Search for the cell housing the specified text and yield its (X, Y) center coordinate. 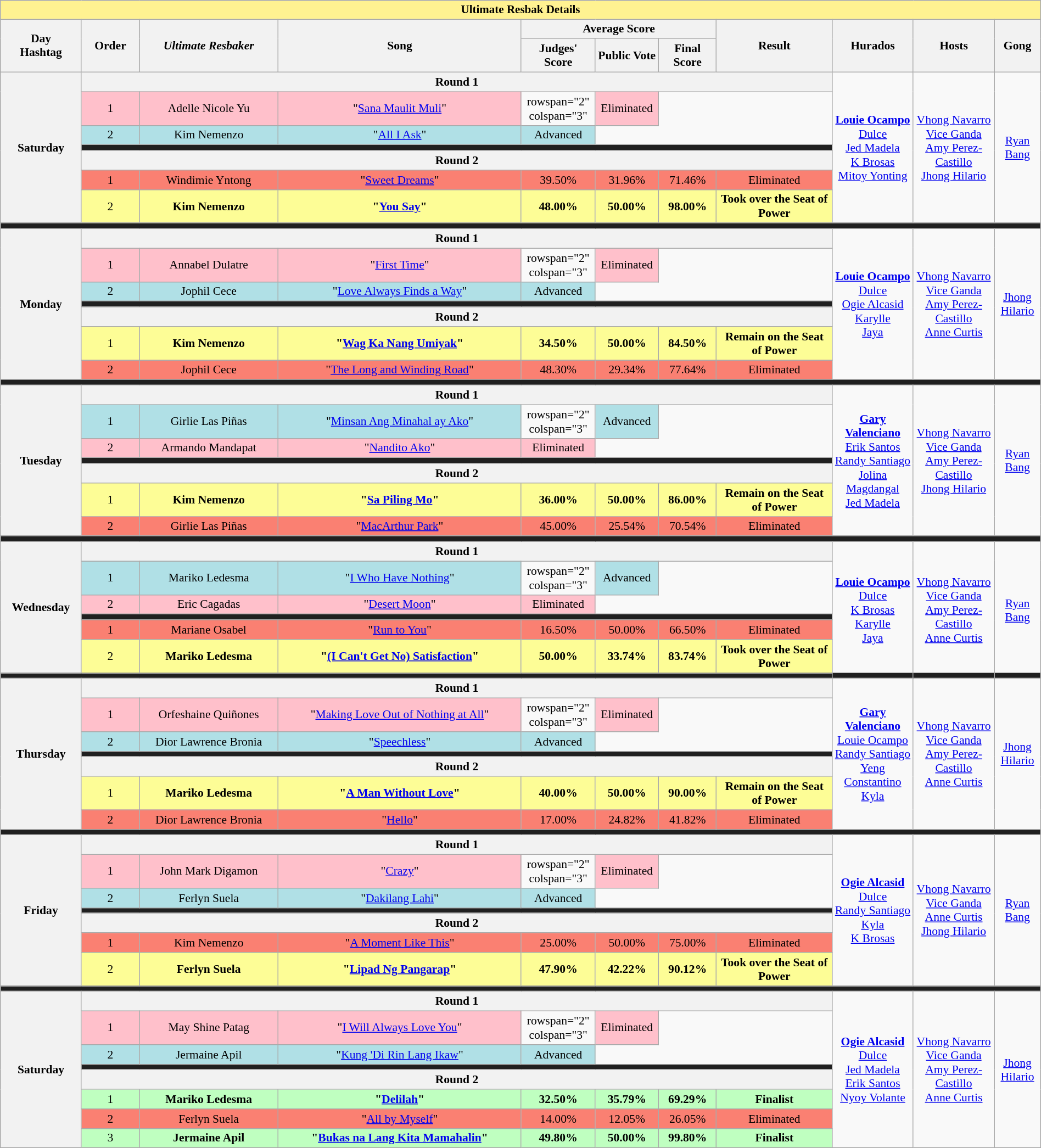
66.50% (687, 630)
Eric Cagadas (209, 605)
70.54% (687, 527)
"Hello" (400, 820)
"Making Love Out of Nothing at All" (400, 715)
48.00% (558, 206)
41.82% (687, 820)
Ultimate Resbaker (209, 46)
"The Long and Winding Road" (400, 370)
31.96% (627, 180)
"Wag Ka Nang Umiyak" (400, 344)
14.00% (558, 1119)
Ogie AlcasidDulceRandy SantiagoKylaK Brosas (873, 910)
"Love Always Finds a Way" (400, 292)
"(I Can't Get No) Satisfaction" (400, 657)
John Mark Digamon (209, 872)
47.90% (558, 970)
Judges' Score (558, 56)
Gong (1017, 46)
Ogie AlcasidDulceJed MadelaErik SantosNyoy Volante (873, 1069)
"Sweet Dreams" (400, 180)
"MacArthur Park" (400, 527)
Gary ValencianoErik SantosRandy SantiagoJolina MagdangalJed Madela (873, 461)
Final Score (687, 56)
"First Time" (400, 265)
Windimie Yntong (209, 180)
Average Score (619, 29)
Orfeshaine Quiñones (209, 715)
"I Who Have Nothing" (400, 578)
"Delilah" (400, 1099)
24.82% (627, 820)
Order (110, 46)
32.50% (558, 1099)
86.00% (687, 500)
Gary ValencianoLouie OcampoRandy SantiagoYeng ConstantinoKyla (873, 754)
Result (774, 46)
Hurados (873, 46)
Louie OcampoDulceK BrosasKarylleJaya (873, 611)
25.54% (627, 527)
Hosts (954, 46)
Thursday (41, 754)
98.00% (687, 206)
May Shine Patag (209, 1028)
Armando Mandapat (209, 449)
DayHashtag (41, 46)
75.00% (687, 943)
"Sana Maulit Muli" (400, 109)
"You Say" (400, 206)
"Speechless" (400, 742)
84.50% (687, 344)
33.74% (627, 657)
Song (400, 46)
"Run to You" (400, 630)
83.74% (687, 657)
35.79% (627, 1099)
39.50% (558, 180)
90.12% (687, 970)
"Kung 'Di Rin Lang Ikaw" (400, 1055)
Louie OcampoDulceOgie AlcasidKarylleJaya (873, 304)
77.64% (687, 370)
"All I Ask" (400, 136)
Monday (41, 304)
12.05% (627, 1119)
"I Will Always Love You" (400, 1028)
Ultimate Resbak Details (520, 10)
Tuesday (41, 461)
48.30% (558, 370)
Finalist (774, 1099)
"Sa Piling Mo" (400, 500)
Vhong NavarroVice GandaAnne CurtisJhong Hilario (954, 910)
Adelle Nicole Yu (209, 109)
26.05% (687, 1119)
40.00% (558, 793)
"Minsan Ang Minahal ay Ako" (400, 422)
Mariane Osabel (209, 630)
42.22% (627, 970)
Friday (41, 910)
Public Vote (627, 56)
25.00% (558, 943)
"Desert Moon" (400, 605)
"A Man Without Love" (400, 793)
Wednesday (41, 607)
17.00% (558, 820)
36.00% (558, 500)
"Crazy" (400, 872)
90.00% (687, 793)
"A Moment Like This" (400, 943)
29.34% (627, 370)
45.00% (558, 527)
"Dakilang Lahi" (400, 898)
Louie OcampoDulceJed MadelaK BrosasMitoy Yonting (873, 148)
"Lipad Ng Pangarap" (400, 970)
34.50% (558, 344)
69.29% (687, 1099)
71.46% (687, 180)
Jermaine Apil (209, 1055)
Annabel Dulatre (209, 265)
16.50% (558, 630)
"All by Myself" (400, 1119)
"Nandito Ako" (400, 449)
